Output the (x, y) coordinate of the center of the cell containing the given text.  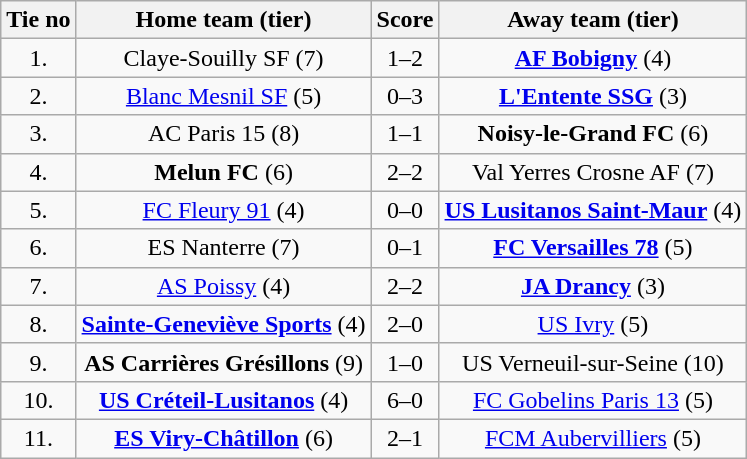
AF Bobigny (4) (593, 58)
FC Gobelins Paris 13 (5) (593, 400)
4. (38, 172)
US Créteil-Lusitanos (4) (224, 400)
1–2 (405, 58)
US Verneuil-sur-Seine (10) (593, 362)
1. (38, 58)
7. (38, 286)
2. (38, 96)
Noisy-le-Grand FC (6) (593, 134)
L'Entente SSG (3) (593, 96)
11. (38, 438)
2–0 (405, 324)
9. (38, 362)
0–3 (405, 96)
FC Fleury 91 (4) (224, 210)
ES Nanterre (7) (224, 248)
1–0 (405, 362)
1–1 (405, 134)
8. (38, 324)
6. (38, 248)
US Lusitanos Saint-Maur (4) (593, 210)
0–1 (405, 248)
AC Paris 15 (8) (224, 134)
Claye-Souilly SF (7) (224, 58)
FCM Aubervilliers (5) (593, 438)
Score (405, 20)
0–0 (405, 210)
Melun FC (6) (224, 172)
Blanc Mesnil SF (5) (224, 96)
JA Drancy (3) (593, 286)
Val Yerres Crosne AF (7) (593, 172)
AS Carrières Grésillons (9) (224, 362)
ES Viry-Châtillon (6) (224, 438)
Tie no (38, 20)
3. (38, 134)
Sainte-Geneviève Sports (4) (224, 324)
US Ivry (5) (593, 324)
Away team (tier) (593, 20)
10. (38, 400)
6–0 (405, 400)
FC Versailles 78 (5) (593, 248)
AS Poissy (4) (224, 286)
2–1 (405, 438)
5. (38, 210)
Home team (tier) (224, 20)
